From the cell containing the given text, extract its center point as (x, y) coordinate. 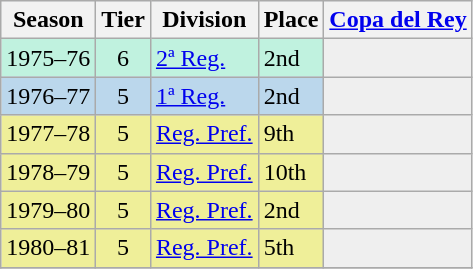
6 (124, 58)
1977–78 (48, 134)
1980–81 (48, 248)
Division (204, 20)
10th (291, 172)
1979–80 (48, 210)
1978–79 (48, 172)
Place (291, 20)
9th (291, 134)
Tier (124, 20)
1975–76 (48, 58)
2ª Reg. (204, 58)
1976–77 (48, 96)
Copa del Rey (398, 20)
1ª Reg. (204, 96)
Season (48, 20)
5th (291, 248)
